Scan for the cell matching the given text and deliver its [x, y] coordinate at center. 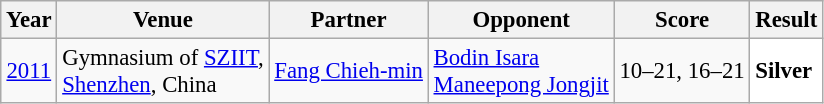
Year [29, 20]
Venue [163, 20]
Silver [786, 72]
Bodin Isara Maneepong Jongjit [521, 72]
Partner [348, 20]
10–21, 16–21 [682, 72]
Opponent [521, 20]
2011 [29, 72]
Fang Chieh-min [348, 72]
Score [682, 20]
Result [786, 20]
Gymnasium of SZIIT,Shenzhen, China [163, 72]
